Pinpoint the cell where the given text exists, returning its (x, y) midpoint coordinate. 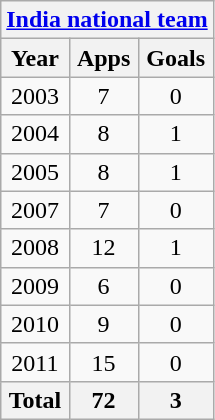
9 (104, 324)
Year (35, 58)
72 (104, 400)
2003 (35, 96)
12 (104, 248)
Apps (104, 58)
2009 (35, 286)
3 (176, 400)
2010 (35, 324)
6 (104, 286)
2004 (35, 134)
2011 (35, 362)
2007 (35, 210)
2005 (35, 172)
Total (35, 400)
15 (104, 362)
2008 (35, 248)
Goals (176, 58)
India national team (107, 20)
